Return the (X, Y) coordinate for the center point of the cell that contains the specified text.  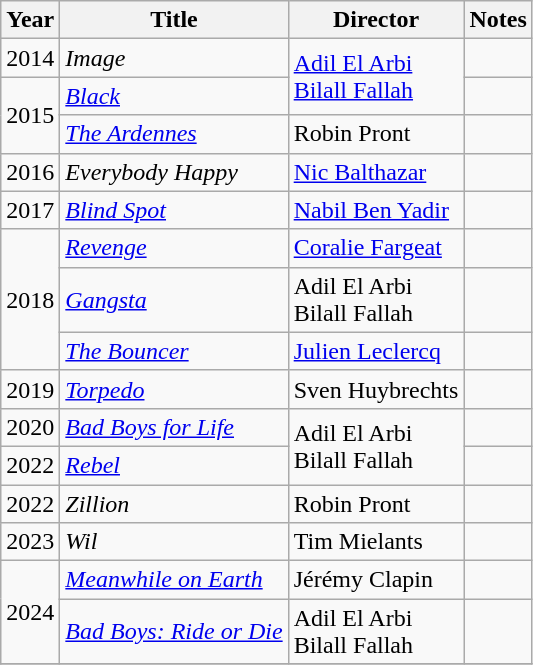
Year (30, 20)
Rebel (174, 465)
Jérémy Clapin (376, 580)
Black (174, 96)
Zillion (174, 503)
Bad Boys: Ride or Die (174, 632)
Torpedo (174, 389)
The Bouncer (174, 351)
Title (174, 20)
Revenge (174, 248)
Gangsta (174, 300)
Bad Boys for Life (174, 427)
2014 (30, 58)
2019 (30, 389)
Everybody Happy (174, 172)
2023 (30, 542)
Tim Mielants (376, 542)
Coralie Fargeat (376, 248)
2018 (30, 300)
2024 (30, 612)
2017 (30, 210)
Nic Balthazar (376, 172)
Blind Spot (174, 210)
2015 (30, 115)
Meanwhile on Earth (174, 580)
Director (376, 20)
2016 (30, 172)
Wil (174, 542)
2020 (30, 427)
Sven Huybrechts (376, 389)
The Ardennes (174, 134)
Nabil Ben Yadir (376, 210)
Julien Leclercq (376, 351)
Notes (498, 20)
Image (174, 58)
